Scan for the cell matching the given text and deliver its (X, Y) coordinate at center. 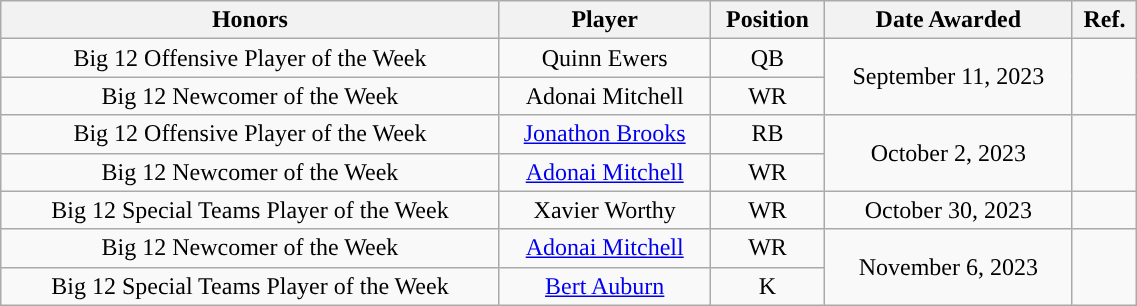
November 6, 2023 (948, 267)
Date Awarded (948, 20)
October 30, 2023 (948, 210)
Player (604, 20)
Honors (250, 20)
Position (767, 20)
Quinn Ewers (604, 58)
October 2, 2023 (948, 153)
Jonathon Brooks (604, 134)
K (767, 286)
QB (767, 58)
September 11, 2023 (948, 77)
Xavier Worthy (604, 210)
RB (767, 134)
Bert Auburn (604, 286)
Ref. (1104, 20)
